Identify which cell holds the provided text, then report its (x, y) central coordinate. 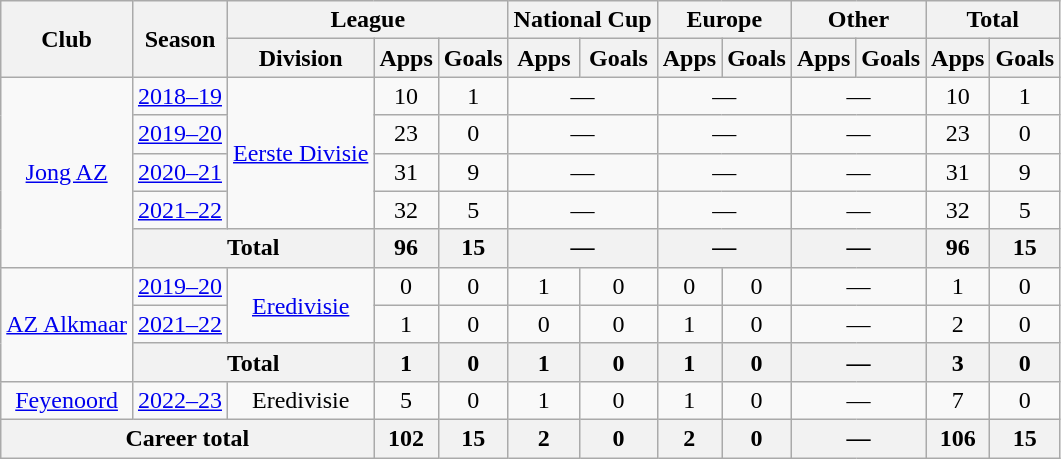
Season (180, 39)
League (368, 20)
Other (858, 20)
AZ Alkmaar (67, 324)
3 (958, 362)
7 (958, 400)
2022–23 (180, 400)
2020–21 (180, 172)
Division (301, 58)
2018–19 (180, 96)
Club (67, 39)
102 (406, 438)
106 (958, 438)
Career total (188, 438)
National Cup (582, 20)
Feyenoord (67, 400)
Europe (724, 20)
Eerste Divisie (301, 153)
Jong AZ (67, 172)
